Provide the [X, Y] coordinate of the cell's center where the given text is located.  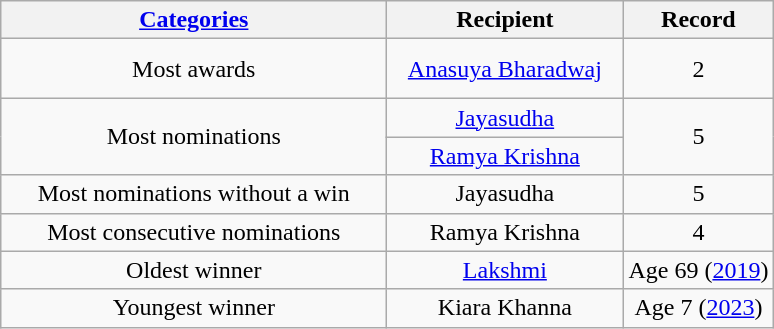
Most awards [194, 69]
Categories [194, 20]
Most nominations without a win [194, 194]
Kiara Khanna [505, 308]
Age 69 (2019) [698, 270]
Most nominations [194, 137]
Most consecutive nominations [194, 232]
4 [698, 232]
Age 7 (2023) [698, 308]
Recipient [505, 20]
Oldest winner [194, 270]
Anasuya Bharadwaj [505, 69]
2 [698, 69]
Record [698, 20]
Youngest winner [194, 308]
Lakshmi [505, 270]
